Search for the cell housing the specified text and yield its [X, Y] center coordinate. 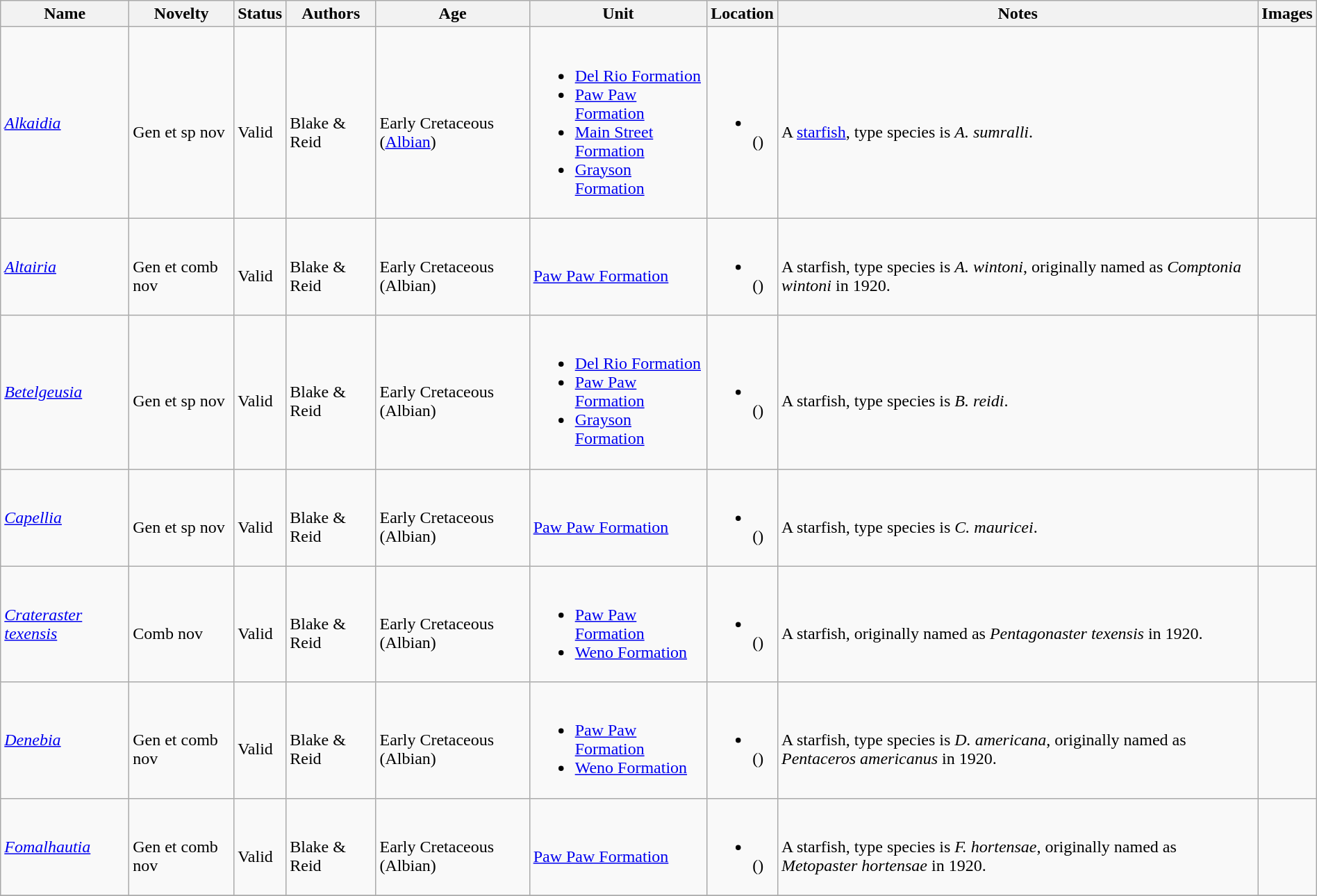
A starfish, type species is D. americana, originally named as Pentaceros americanus in 1920. [1017, 740]
Fomalhautia [65, 847]
Comb nov [182, 624]
Unit [618, 14]
Authors [331, 14]
A starfish, type species is A. sumralli. [1017, 122]
Notes [1017, 14]
A starfish, type species is B. reidi. [1017, 392]
A starfish, type species is A. wintoni, originally named as Comptonia wintoni in 1920. [1017, 267]
Novelty [182, 14]
A starfish, originally named as Pentagonaster texensis in 1920. [1017, 624]
Betelgeusia [65, 392]
Crateraster texensis [65, 624]
Denebia [65, 740]
A starfish, type species is C. mauricei. [1017, 517]
A starfish, type species is F. hortensae, originally named as Metopaster hortensae in 1920. [1017, 847]
Altairia [65, 267]
Age [453, 14]
Alkaidia [65, 122]
Images [1287, 14]
Location [743, 14]
Del Rio FormationPaw Paw FormationGrayson Formation [618, 392]
Capellia [65, 517]
Status [260, 14]
Name [65, 14]
Del Rio FormationPaw Paw FormationMain Street FormationGrayson Formation [618, 122]
